Pinpoint the cell where the given text exists, returning its [X, Y] midpoint coordinate. 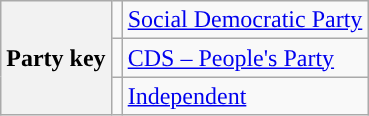
Independent [245, 96]
Social Democratic Party [245, 20]
CDS – People's Party [245, 58]
Party key [56, 58]
